For the text-containing cell, return its midpoint in (X, Y) coordinate format. 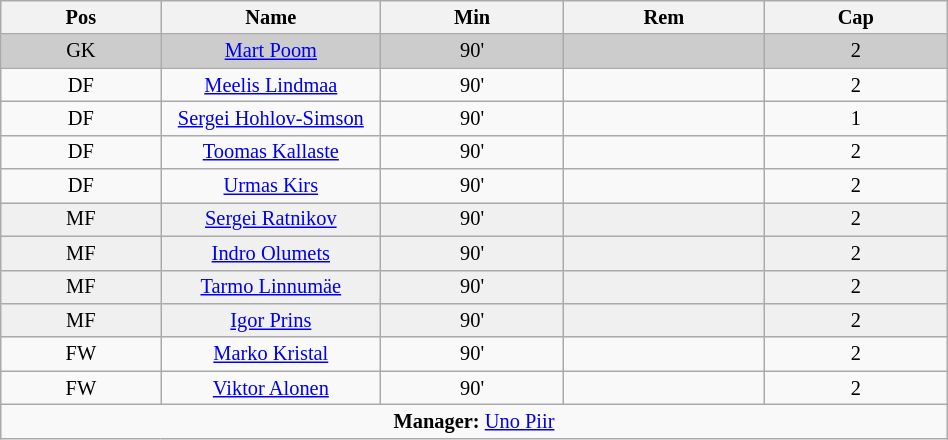
Urmas Kirs (271, 186)
Mart Poom (271, 51)
Rem (664, 17)
Toomas Kallaste (271, 152)
GK (81, 51)
1 (856, 118)
Marko Kristal (271, 354)
Indro Olumets (271, 253)
Pos (81, 17)
Cap (856, 17)
Viktor Alonen (271, 388)
Min (472, 17)
Sergei Ratnikov (271, 219)
Tarmo Linnumäe (271, 287)
Name (271, 17)
Meelis Lindmaa (271, 85)
Sergei Hohlov-Simson (271, 118)
Igor Prins (271, 320)
Manager: Uno Piir (474, 421)
